For the text-containing cell, return its midpoint in [X, Y] coordinate format. 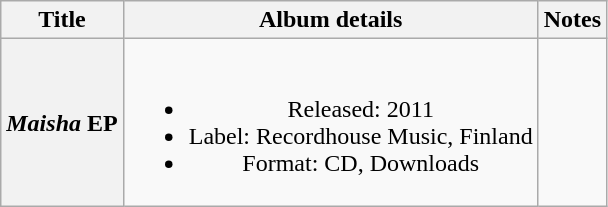
Released: 2011Label: Recordhouse Music, FinlandFormat: CD, Downloads [330, 122]
Maisha EP [62, 122]
Title [62, 20]
Album details [330, 20]
Notes [572, 20]
